Pinpoint the cell where the given text exists, returning its (x, y) midpoint coordinate. 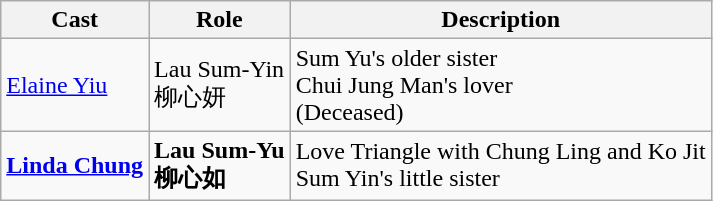
Lau Sum-Yu 柳心如 (220, 166)
Role (220, 20)
Lau Sum-Yin 柳心妍 (220, 85)
Cast (75, 20)
Description (500, 20)
Elaine Yiu (75, 85)
Sum Yu's older sister Chui Jung Man's lover (Deceased) (500, 85)
Love Triangle with Chung Ling and Ko JitSum Yin's little sister (500, 166)
Linda Chung (75, 166)
